Extract the [x, y] coordinate from the center of the cell holding the provided text.  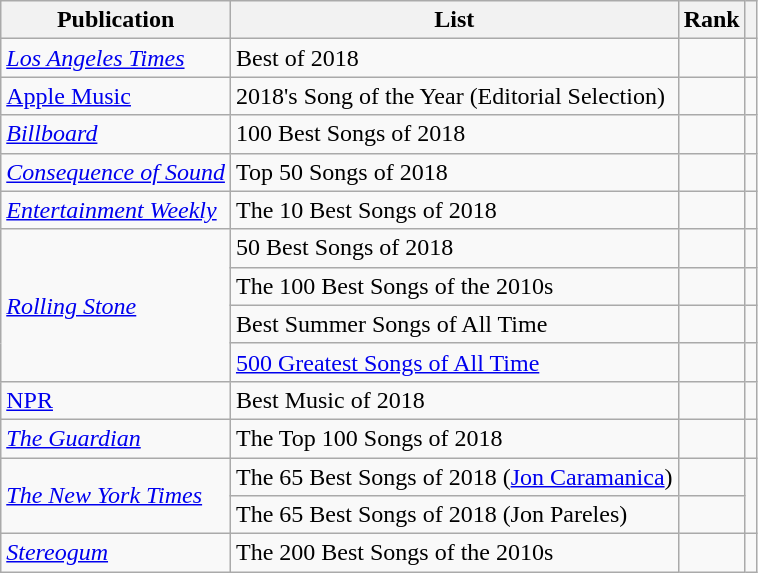
Rolling Stone [116, 305]
Apple Music [116, 96]
The New York Times [116, 496]
The Guardian [116, 438]
Stereogum [116, 553]
Best Music of 2018 [454, 400]
Best Summer Songs of All Time [454, 324]
The 100 Best Songs of the 2010s [454, 286]
Consequence of Sound [116, 172]
Best of 2018 [454, 58]
The 65 Best Songs of 2018 (Jon Caramanica) [454, 477]
List [454, 20]
Top 50 Songs of 2018 [454, 172]
Los Angeles Times [116, 58]
Publication [116, 20]
The 200 Best Songs of the 2010s [454, 553]
Entertainment Weekly [116, 210]
The 10 Best Songs of 2018 [454, 210]
Billboard [116, 134]
The 65 Best Songs of 2018 (Jon Pareles) [454, 515]
The Top 100 Songs of 2018 [454, 438]
100 Best Songs of 2018 [454, 134]
500 Greatest Songs of All Time [454, 362]
2018's Song of the Year (Editorial Selection) [454, 96]
Rank [712, 20]
50 Best Songs of 2018 [454, 248]
NPR [116, 400]
